Scan for the cell matching the given text and deliver its [X, Y] coordinate at center. 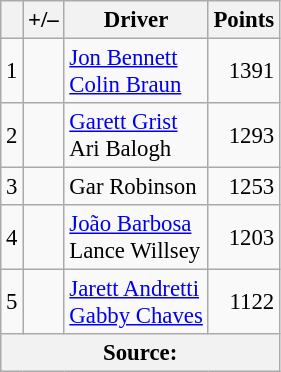
2 [12, 136]
João Barbosa Lance Willsey [136, 238]
Points [244, 20]
1122 [244, 302]
1391 [244, 72]
+/– [44, 20]
1 [12, 72]
Source: [140, 353]
Garett Grist Ari Balogh [136, 136]
5 [12, 302]
1253 [244, 187]
Jon Bennett Colin Braun [136, 72]
3 [12, 187]
4 [12, 238]
1203 [244, 238]
Jarett Andretti Gabby Chaves [136, 302]
Driver [136, 20]
1293 [244, 136]
Gar Robinson [136, 187]
